Pinpoint the cell where the given text exists, returning its (X, Y) midpoint coordinate. 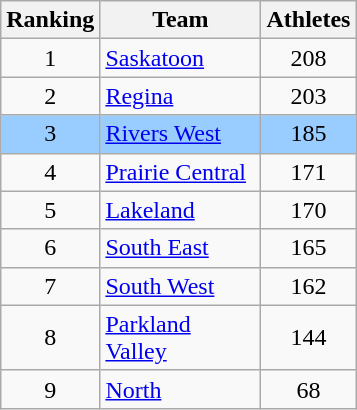
4 (50, 172)
5 (50, 210)
6 (50, 248)
North (180, 389)
2 (50, 96)
208 (308, 58)
South East (180, 248)
Lakeland (180, 210)
1 (50, 58)
144 (308, 338)
68 (308, 389)
Team (180, 20)
165 (308, 248)
Athletes (308, 20)
3 (50, 134)
8 (50, 338)
Prairie Central (180, 172)
South West (180, 286)
170 (308, 210)
185 (308, 134)
7 (50, 286)
203 (308, 96)
9 (50, 389)
Parkland Valley (180, 338)
162 (308, 286)
Rivers West (180, 134)
Ranking (50, 20)
171 (308, 172)
Regina (180, 96)
Saskatoon (180, 58)
